Capture the cell that displays the provided text and extract its [x, y] central coordinate. 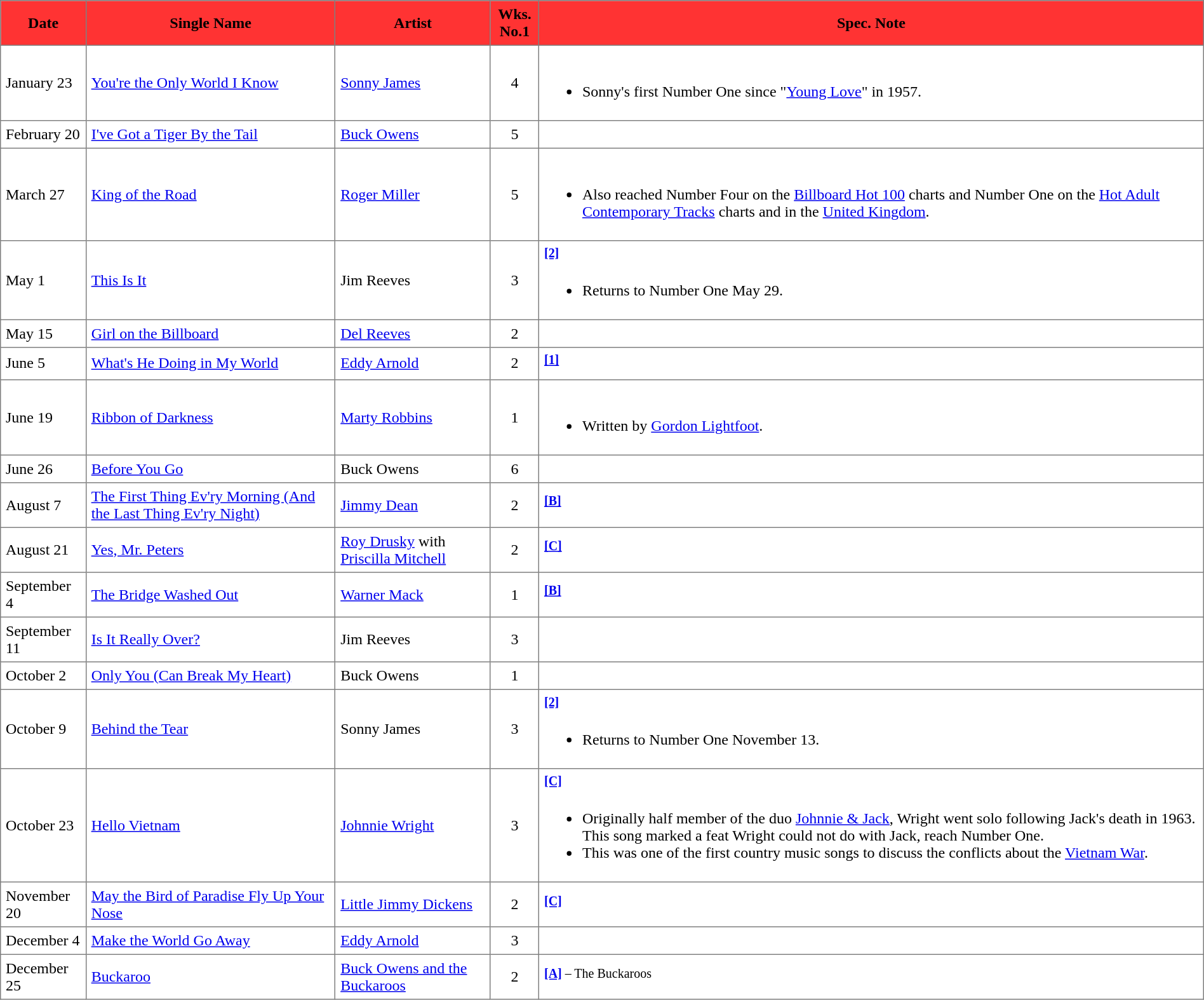
Single Name [211, 23]
Only You (Can Break My Heart) [211, 675]
Hello Vietnam [211, 826]
Spec. Note [871, 23]
[1] [871, 363]
Also reached Number Four on the Billboard Hot 100 charts and Number One on the Hot Adult Contemporary Tracks charts and in the United Kingdom. [871, 194]
Buckaroo [211, 977]
King of the Road [211, 194]
Jimmy Dean [413, 504]
You're the Only World I Know [211, 83]
Buck Owens and the Buckaroos [413, 977]
I've Got a Tiger By the Tail [211, 135]
Roy Drusky with Priscilla Mitchell [413, 550]
May 15 [43, 334]
Is It Really Over? [211, 639]
June 5 [43, 363]
Marty Robbins [413, 417]
March 27 [43, 194]
Johnnie Wright [413, 826]
The Bridge Washed Out [211, 594]
September 4 [43, 594]
August 7 [43, 504]
February 20 [43, 135]
October 9 [43, 729]
September 11 [43, 639]
Roger Miller [413, 194]
June 19 [43, 417]
Wks. No.1 [514, 23]
Warner Mack [413, 594]
October 2 [43, 675]
[2]Returns to Number One May 29. [871, 281]
June 26 [43, 469]
May the Bird of Paradise Fly Up Your Nose [211, 905]
This Is It [211, 281]
Little Jimmy Dickens [413, 905]
Make the World Go Away [211, 941]
What's He Doing in My World [211, 363]
December 4 [43, 941]
August 21 [43, 550]
The First Thing Ev'ry Morning (And the Last Thing Ev'ry Night) [211, 504]
Ribbon of Darkness [211, 417]
Yes, Mr. Peters [211, 550]
January 23 [43, 83]
November 20 [43, 905]
6 [514, 469]
4 [514, 83]
Artist [413, 23]
Sonny's first Number One since "Young Love" in 1957. [871, 83]
Girl on the Billboard [211, 334]
May 1 [43, 281]
Written by Gordon Lightfoot. [871, 417]
Date [43, 23]
October 23 [43, 826]
Del Reeves [413, 334]
Behind the Tear [211, 729]
[2]Returns to Number One November 13. [871, 729]
Before You Go [211, 469]
December 25 [43, 977]
[A] – The Buckaroos [871, 977]
